Return the (x, y) coordinate for the center point of the cell that contains the specified text.  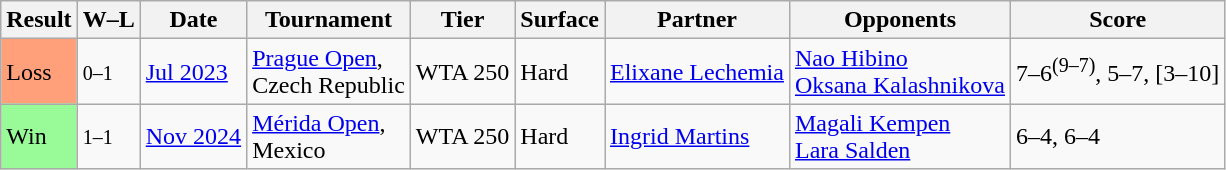
Magali Kempen Lara Salden (900, 136)
7–6(9–7), 5–7, [3–10] (1117, 72)
Loss (39, 72)
Nov 2024 (193, 136)
Tier (462, 20)
Partner (696, 20)
Tournament (329, 20)
Win (39, 136)
6–4, 6–4 (1117, 136)
Surface (560, 20)
Date (193, 20)
Nao Hibino Oksana Kalashnikova (900, 72)
Prague Open, Czech Republic (329, 72)
Score (1117, 20)
Ingrid Martins (696, 136)
Jul 2023 (193, 72)
Opponents (900, 20)
1–1 (108, 136)
Mérida Open, Mexico (329, 136)
Result (39, 20)
0–1 (108, 72)
W–L (108, 20)
Elixane Lechemia (696, 72)
